Locate the cell with the specified text and output its (X, Y) center coordinate. 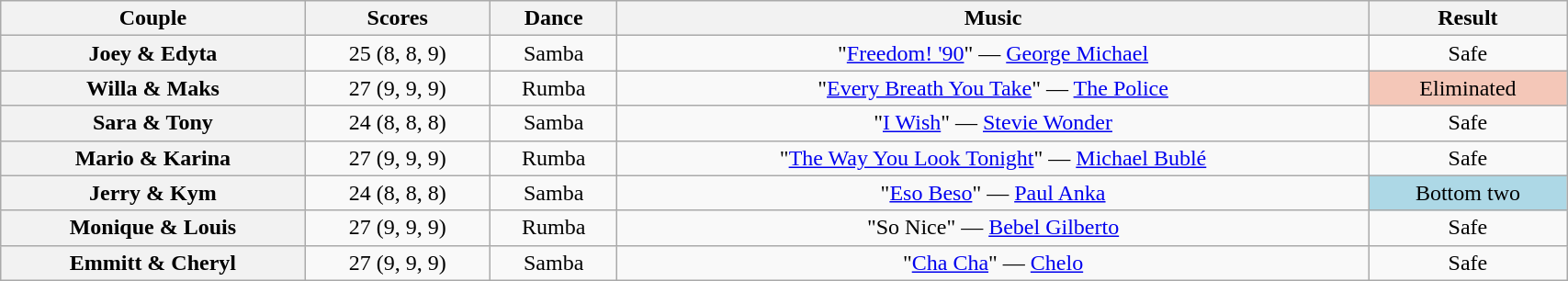
Bottom two (1468, 193)
Jerry & Kym (152, 193)
Dance (553, 18)
"I Wish" — Stevie Wonder (993, 123)
"Eso Beso" — Paul Anka (993, 193)
Eliminated (1468, 88)
Monique & Louis (152, 228)
"So Nice" — Bebel Gilberto (993, 228)
"Freedom! '90" — George Michael (993, 53)
"Cha Cha" — Chelo (993, 263)
Couple (152, 18)
Emmitt & Cheryl (152, 263)
Music (993, 18)
"Every Breath You Take" — The Police (993, 88)
Scores (397, 18)
Sara & Tony (152, 123)
Joey & Edyta (152, 53)
Result (1468, 18)
Willa & Maks (152, 88)
"The Way You Look Tonight" — Michael Bublé (993, 158)
25 (8, 8, 9) (397, 53)
Mario & Karina (152, 158)
